Scan for the cell matching the given text and deliver its (X, Y) coordinate at center. 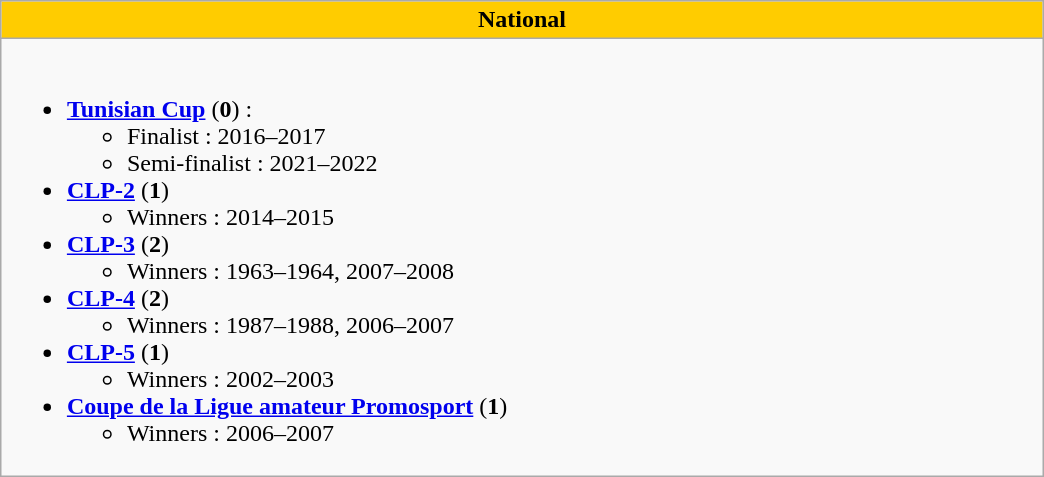
National (522, 20)
